Capture the cell that displays the provided text and extract its [x, y] central coordinate. 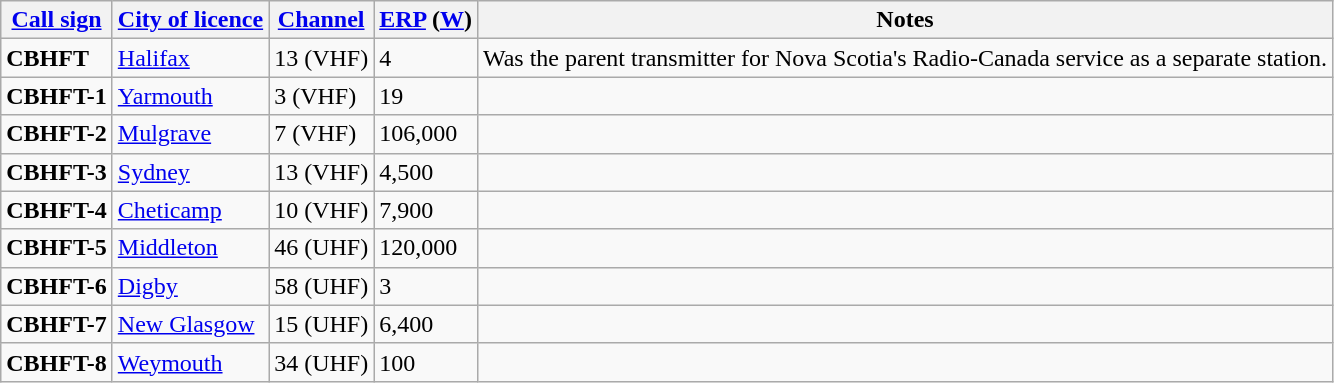
34 (UHF) [322, 362]
City of licence [190, 20]
4,500 [426, 172]
CBHFT-1 [57, 96]
CBHFT [57, 58]
106,000 [426, 134]
CBHFT-4 [57, 210]
46 (UHF) [322, 248]
Was the parent transmitter for Nova Scotia's Radio-Canada service as a separate station. [904, 58]
6,400 [426, 324]
CBHFT-6 [57, 286]
CBHFT-5 [57, 248]
19 [426, 96]
CBHFT-7 [57, 324]
Middleton [190, 248]
Digby [190, 286]
New Glasgow [190, 324]
Halifax [190, 58]
15 (UHF) [322, 324]
7,900 [426, 210]
100 [426, 362]
Notes [904, 20]
ERP (W) [426, 20]
CBHFT-3 [57, 172]
7 (VHF) [322, 134]
Weymouth [190, 362]
Call sign [57, 20]
Cheticamp [190, 210]
Yarmouth [190, 96]
CBHFT-2 [57, 134]
10 (VHF) [322, 210]
58 (UHF) [322, 286]
Mulgrave [190, 134]
3 (VHF) [322, 96]
Sydney [190, 172]
120,000 [426, 248]
4 [426, 58]
3 [426, 286]
CBHFT-8 [57, 362]
Channel [322, 20]
